Determine the (X, Y) coordinate at the center of the cell enclosing the given text.  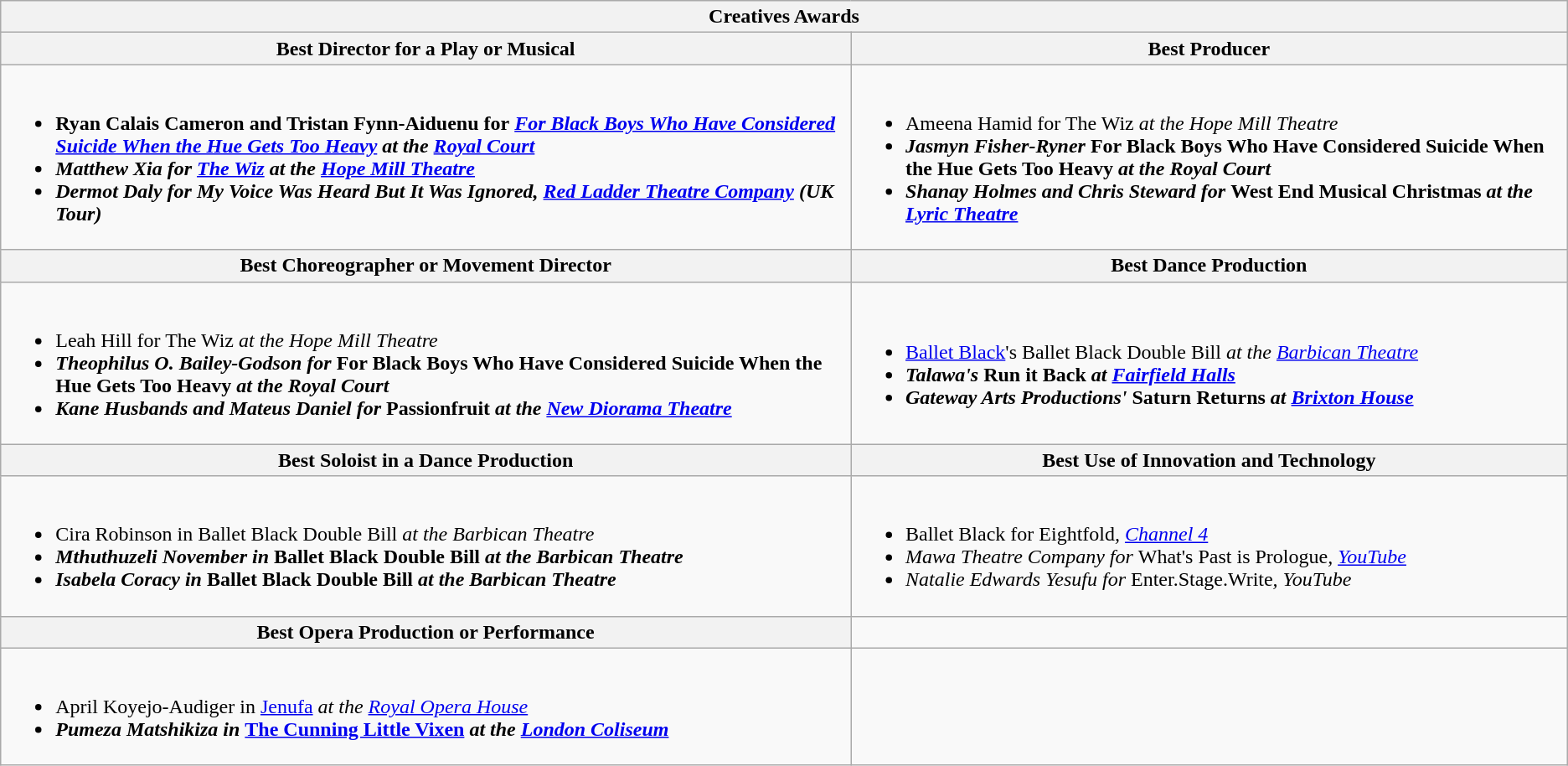
Best Dance Production (1210, 266)
Best Choreographer or Movement Director (426, 266)
Best Director for a Play or Musical (426, 49)
Best Use of Innovation and Technology (1210, 460)
Best Producer (1210, 49)
Best Soloist in a Dance Production (426, 460)
April Koyejo-Audiger in Jenufa at the Royal Opera HousePumeza Matshikiza in The Cunning Little Vixen at the London Coliseum (426, 706)
Ballet Black for Eightfold, Channel 4Mawa Theatre Company for What's Past is Prologue, YouTubeNatalie Edwards Yesufu for Enter.Stage.Write, YouTube (1210, 546)
Creatives Awards (784, 17)
Best Opera Production or Performance (426, 632)
